Pinpoint the cell where the given text exists, returning its [x, y] midpoint coordinate. 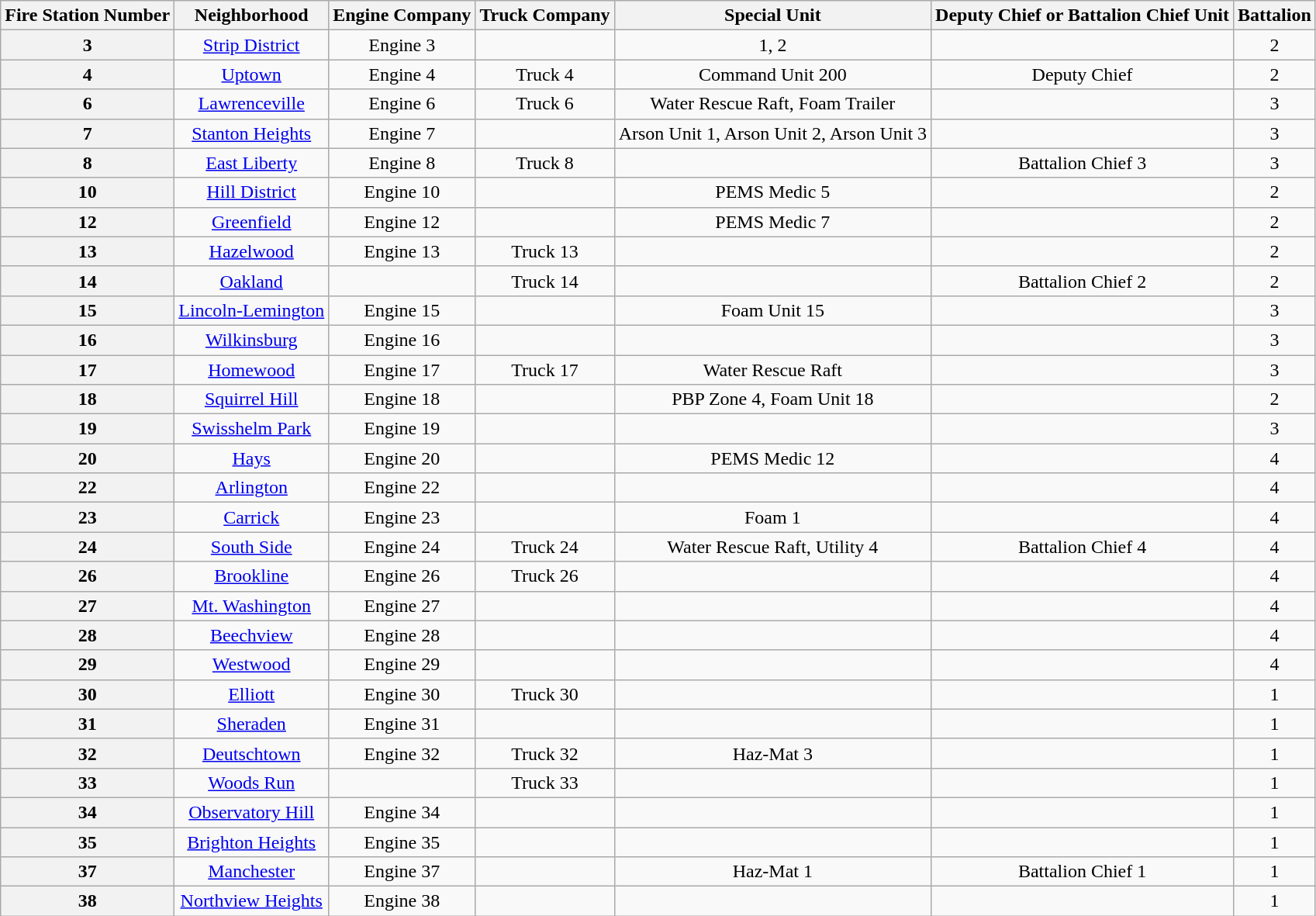
Engine 30 [402, 694]
Mt. Washington [251, 606]
Battalion Chief 4 [1083, 547]
Special Unit [772, 16]
Engine 27 [402, 606]
Woods Run [251, 783]
24 [88, 547]
Water Rescue Raft [772, 370]
13 [88, 251]
Water Rescue Raft, Utility 4 [772, 547]
10 [88, 192]
33 [88, 783]
Engine 37 [402, 872]
Battalion Chief 2 [1083, 281]
Truck 33 [544, 783]
Engine 31 [402, 724]
Strip District [251, 45]
Arson Unit 1, Arson Unit 2, Arson Unit 3 [772, 133]
23 [88, 517]
26 [88, 576]
Engine Company [402, 16]
Engine 13 [402, 251]
Engine 24 [402, 547]
Lawrenceville [251, 104]
Engine 8 [402, 163]
Battalion [1275, 16]
Truck 30 [544, 694]
Engine 12 [402, 222]
1, 2 [772, 45]
Foam 1 [772, 517]
18 [88, 399]
29 [88, 665]
37 [88, 872]
31 [88, 724]
Truck 17 [544, 370]
Fire Station Number [88, 16]
Elliott [251, 694]
6 [88, 104]
30 [88, 694]
Battalion Chief 1 [1083, 872]
Truck Company [544, 16]
Engine 34 [402, 812]
Truck 14 [544, 281]
East Liberty [251, 163]
Sheraden [251, 724]
Beechview [251, 635]
14 [88, 281]
17 [88, 370]
PBP Zone 4, Foam Unit 18 [772, 399]
Greenfield [251, 222]
Engine 17 [402, 370]
Lincoln-Lemington [251, 310]
Engine 32 [402, 753]
Homewood [251, 370]
Engine 19 [402, 429]
Haz-Mat 1 [772, 872]
Battalion Chief 3 [1083, 163]
Westwood [251, 665]
Engine 7 [402, 133]
Truck 24 [544, 547]
Truck 6 [544, 104]
Haz-Mat 3 [772, 753]
Squirrel Hill [251, 399]
Truck 8 [544, 163]
Engine 35 [402, 842]
Stanton Heights [251, 133]
Hazelwood [251, 251]
Engine 38 [402, 901]
15 [88, 310]
Hays [251, 458]
Engine 10 [402, 192]
Uptown [251, 74]
35 [88, 842]
Engine 26 [402, 576]
South Side [251, 547]
Deputy Chief or Battalion Chief Unit [1083, 16]
Truck 13 [544, 251]
Engine 29 [402, 665]
32 [88, 753]
Water Rescue Raft, Foam Trailer [772, 104]
Carrick [251, 517]
PEMS Medic 7 [772, 222]
8 [88, 163]
Hill District [251, 192]
Engine 28 [402, 635]
Engine 22 [402, 488]
Engine 15 [402, 310]
22 [88, 488]
Truck 4 [544, 74]
38 [88, 901]
Manchester [251, 872]
Truck 32 [544, 753]
Brighton Heights [251, 842]
27 [88, 606]
PEMS Medic 12 [772, 458]
Engine 6 [402, 104]
Oakland [251, 281]
PEMS Medic 5 [772, 192]
Neighborhood [251, 16]
16 [88, 340]
Truck 26 [544, 576]
Deutschtown [251, 753]
12 [88, 222]
28 [88, 635]
Brookline [251, 576]
20 [88, 458]
Deputy Chief [1083, 74]
Command Unit 200 [772, 74]
Arlington [251, 488]
Engine 16 [402, 340]
Engine 4 [402, 74]
Observatory Hill [251, 812]
Northview Heights [251, 901]
34 [88, 812]
7 [88, 133]
Engine 18 [402, 399]
Engine 23 [402, 517]
19 [88, 429]
Engine 20 [402, 458]
Foam Unit 15 [772, 310]
Engine 3 [402, 45]
Swisshelm Park [251, 429]
Wilkinsburg [251, 340]
